Return the [X, Y] coordinate for the center point of the cell that contains the specified text.  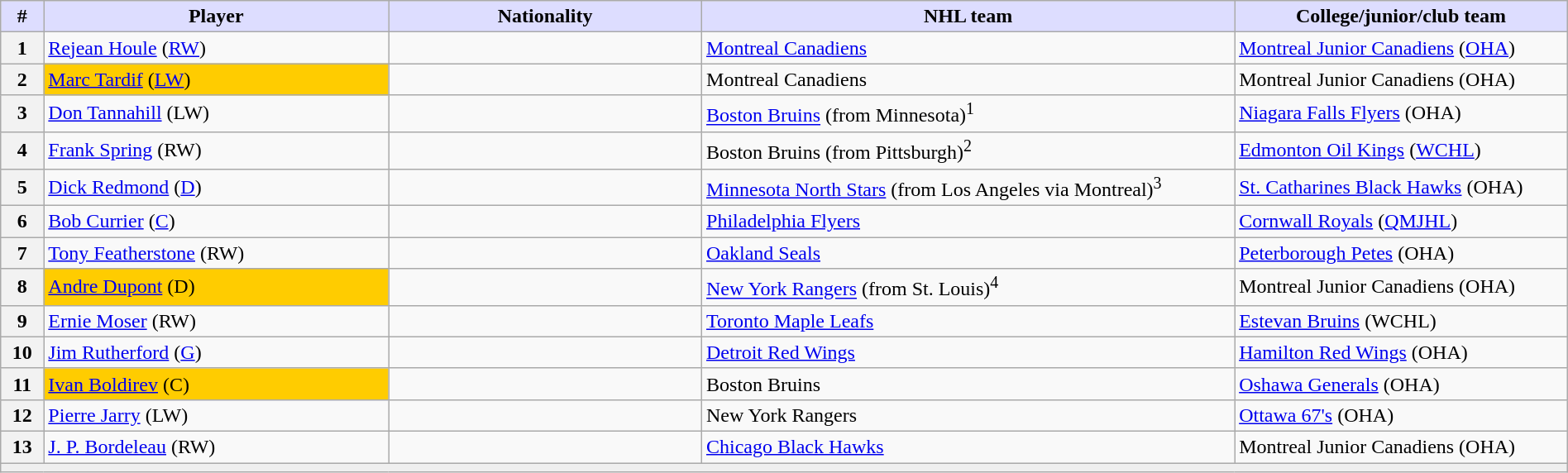
Philadelphia Flyers [968, 222]
Minnesota North Stars (from Los Angeles via Montreal)3 [968, 187]
Peterborough Petes (OHA) [1401, 253]
Toronto Maple Leafs [968, 321]
12 [22, 415]
Rejean Houle (RW) [217, 48]
New York Rangers [968, 415]
Niagara Falls Flyers (OHA) [1401, 114]
Nationality [546, 17]
4 [22, 150]
Oakland Seals [968, 253]
Oshawa Generals (OHA) [1401, 384]
3 [22, 114]
9 [22, 321]
Boston Bruins [968, 384]
St. Catharines Black Hawks (OHA) [1401, 187]
Bob Currier (C) [217, 222]
Ivan Boldirev (C) [217, 384]
New York Rangers (from St. Louis)4 [968, 288]
Ottawa 67's (OHA) [1401, 415]
8 [22, 288]
# [22, 17]
13 [22, 447]
Marc Tardif (LW) [217, 79]
NHL team [968, 17]
Ernie Moser (RW) [217, 321]
Don Tannahill (LW) [217, 114]
Detroit Red Wings [968, 352]
Edmonton Oil Kings (WCHL) [1401, 150]
6 [22, 222]
Boston Bruins (from Pittsburgh)2 [968, 150]
Jim Rutherford (G) [217, 352]
11 [22, 384]
J. P. Bordeleau (RW) [217, 447]
Hamilton Red Wings (OHA) [1401, 352]
Pierre Jarry (LW) [217, 415]
College/junior/club team [1401, 17]
Dick Redmond (D) [217, 187]
Andre Dupont (D) [217, 288]
2 [22, 79]
7 [22, 253]
Player [217, 17]
Boston Bruins (from Minnesota)1 [968, 114]
Frank Spring (RW) [217, 150]
Cornwall Royals (QMJHL) [1401, 222]
10 [22, 352]
5 [22, 187]
Tony Featherstone (RW) [217, 253]
Chicago Black Hawks [968, 447]
Estevan Bruins (WCHL) [1401, 321]
1 [22, 48]
